Find where the given text appears and provide that cell's center as (X, Y) coordinate. 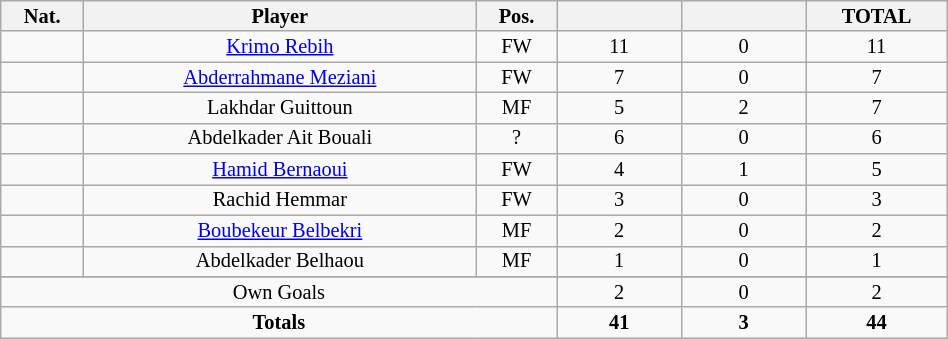
Lakhdar Guittoun (280, 108)
Boubekeur Belbekri (280, 230)
41 (619, 322)
Own Goals (279, 292)
Abdelkader Ait Bouali (280, 138)
Totals (279, 322)
Nat. (42, 16)
Abderrahmane Meziani (280, 78)
Player (280, 16)
Abdelkader Belhaou (280, 262)
Hamid Bernaoui (280, 170)
Krimo Rebih (280, 46)
? (516, 138)
44 (876, 322)
TOTAL (876, 16)
Rachid Hemmar (280, 200)
4 (619, 170)
Pos. (516, 16)
